Return the (x, y) coordinate for the center point of the cell that contains the specified text.  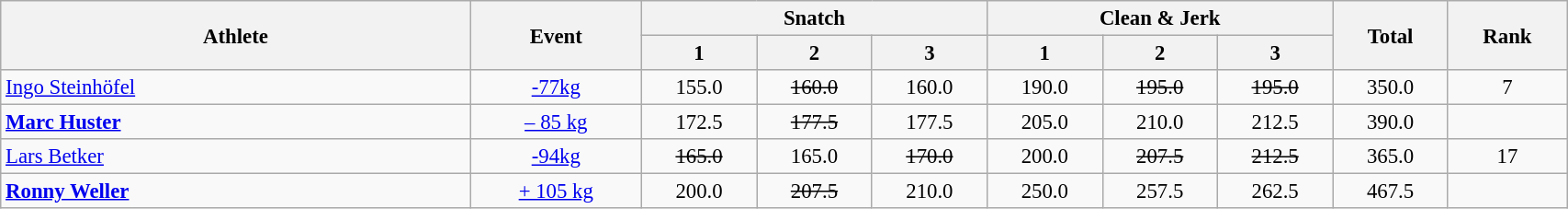
365.0 (1391, 157)
Clean & Jerk (1160, 18)
Total (1391, 35)
190.0 (1045, 87)
7 (1506, 87)
Event (556, 35)
390.0 (1391, 122)
467.5 (1391, 192)
Snatch (814, 18)
Ronny Weller (235, 192)
350.0 (1391, 87)
205.0 (1045, 122)
172.5 (698, 122)
Lars Betker (235, 157)
Marc Huster (235, 122)
262.5 (1275, 192)
Ingo Steinhöfel (235, 87)
+ 105 kg (556, 192)
Athlete (235, 35)
170.0 (930, 157)
-94kg (556, 157)
155.0 (698, 87)
-77kg (556, 87)
– 85 kg (556, 122)
250.0 (1045, 192)
Rank (1506, 35)
17 (1506, 157)
257.5 (1159, 192)
